For the text-containing cell, return its midpoint in (X, Y) coordinate format. 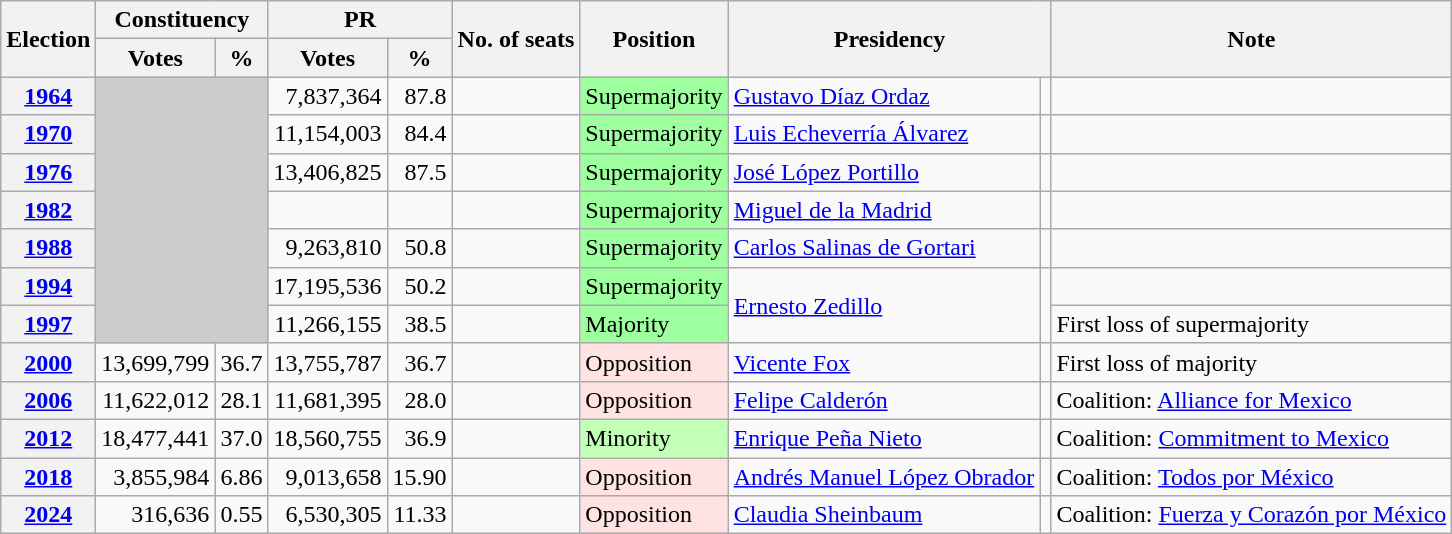
Coalition: Alliance for Mexico (1252, 400)
3,855,984 (156, 477)
2000 (48, 362)
1997 (48, 324)
Presidency (890, 39)
Majority (654, 324)
87.5 (420, 172)
Ernesto Zedillo (884, 305)
Election (48, 39)
Gustavo Díaz Ordaz (884, 96)
1982 (48, 210)
2006 (48, 400)
2018 (48, 477)
36.9 (420, 438)
Vicente Fox (884, 362)
11,622,012 (156, 400)
First loss of majority (1252, 362)
Minority (654, 438)
Coalition: Commitment to Mexico (1252, 438)
José López Portillo (884, 172)
84.4 (420, 134)
Miguel de la Madrid (884, 210)
13,699,799 (156, 362)
1976 (48, 172)
18,477,441 (156, 438)
28.1 (242, 400)
Constituency (182, 20)
15.90 (420, 477)
Carlos Salinas de Gortari (884, 248)
Luis Echeverría Álvarez (884, 134)
2024 (48, 515)
Note (1252, 39)
13,755,787 (328, 362)
PR (360, 20)
1994 (48, 286)
No. of seats (516, 39)
13,406,825 (328, 172)
50.8 (420, 248)
1988 (48, 248)
Position (654, 39)
2012 (48, 438)
38.5 (420, 324)
11,154,003 (328, 134)
Coalition: Fuerza y Corazón por México (1252, 515)
0.55 (242, 515)
316,636 (156, 515)
Felipe Calderón (884, 400)
11.33 (420, 515)
17,195,536 (328, 286)
9,013,658 (328, 477)
9,263,810 (328, 248)
28.0 (420, 400)
First loss of supermajority (1252, 324)
7,837,364 (328, 96)
50.2 (420, 286)
Andrés Manuel López Obrador (884, 477)
37.0 (242, 438)
Enrique Peña Nieto (884, 438)
6.86 (242, 477)
18,560,755 (328, 438)
87.8 (420, 96)
11,266,155 (328, 324)
1964 (48, 96)
11,681,395 (328, 400)
Coalition: Todos por México (1252, 477)
1970 (48, 134)
Claudia Sheinbaum (884, 515)
6,530,305 (328, 515)
